Detect which cell encompasses the target text, then output its [X, Y] center coordinate. 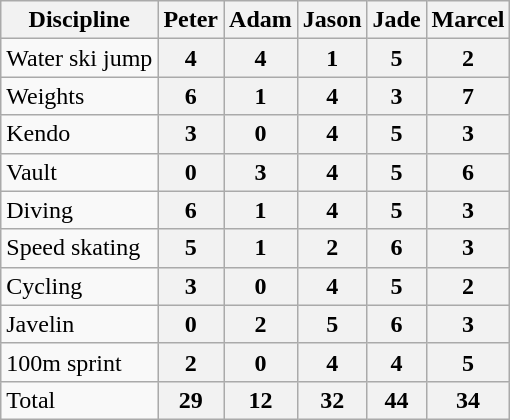
12 [261, 400]
Speed skating [80, 248]
Javelin [80, 324]
Discipline [80, 20]
Weights [80, 96]
Marcel [468, 20]
7 [468, 96]
Adam [261, 20]
44 [396, 400]
100m sprint [80, 362]
Peter [191, 20]
Jason [332, 20]
Jade [396, 20]
Water ski jump [80, 58]
34 [468, 400]
Total [80, 400]
Cycling [80, 286]
32 [332, 400]
Kendo [80, 134]
Vault [80, 172]
29 [191, 400]
Diving [80, 210]
